Scan for the cell matching the given text and deliver its (x, y) coordinate at center. 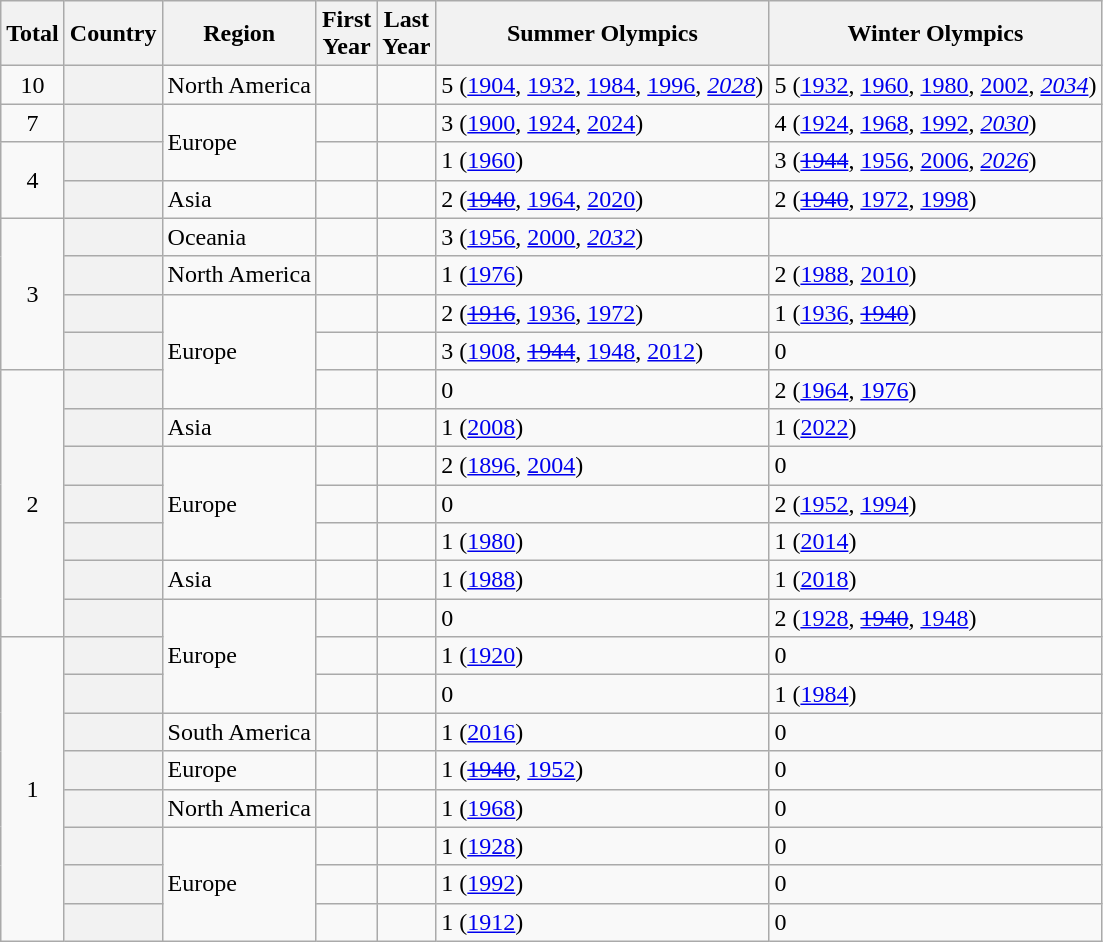
Last Year (406, 34)
3 (1944, 1956, 2006, 2026) (936, 161)
1 (1940, 1952) (602, 770)
First Year (346, 34)
1 (1968) (602, 808)
1 (33, 789)
1 (1992) (602, 884)
Region (239, 34)
10 (33, 85)
4 (1924, 1968, 1992, 2030) (936, 123)
Oceania (239, 237)
3 (33, 294)
3 (1900, 1924, 2024) (602, 123)
1 (1988) (602, 580)
1 (1920) (602, 656)
Summer Olympics (602, 34)
1 (1976) (602, 275)
2 (1952, 1994) (936, 503)
2 (1916, 1936, 1972) (602, 313)
2 (1988, 2010) (936, 275)
1 (2022) (936, 427)
3 (1908, 1944, 1948, 2012) (602, 351)
2 (1896, 2004) (602, 465)
1 (1984) (936, 694)
1 (1960) (602, 161)
1 (2014) (936, 542)
2 (33, 503)
4 (33, 180)
Country (113, 34)
2 (1940, 1972, 1998) (936, 199)
2 (1940, 1964, 2020) (602, 199)
1 (2008) (602, 427)
1 (2018) (936, 580)
Winter Olympics (936, 34)
5 (1904, 1932, 1984, 1996, 2028) (602, 85)
1 (1980) (602, 542)
5 (1932, 1960, 1980, 2002, 2034) (936, 85)
2 (1928, 1940, 1948) (936, 618)
South America (239, 732)
Total (33, 34)
1 (2016) (602, 732)
3 (1956, 2000, 2032) (602, 237)
1 (1928) (602, 846)
1 (1936, 1940) (936, 313)
1 (1912) (602, 922)
7 (33, 123)
2 (1964, 1976) (936, 389)
